Scan for the cell matching the given text and deliver its [x, y] coordinate at center. 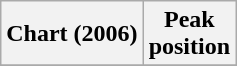
Peakposition [189, 34]
Chart (2006) [72, 34]
